Scan for the cell matching the given text and deliver its (x, y) coordinate at center. 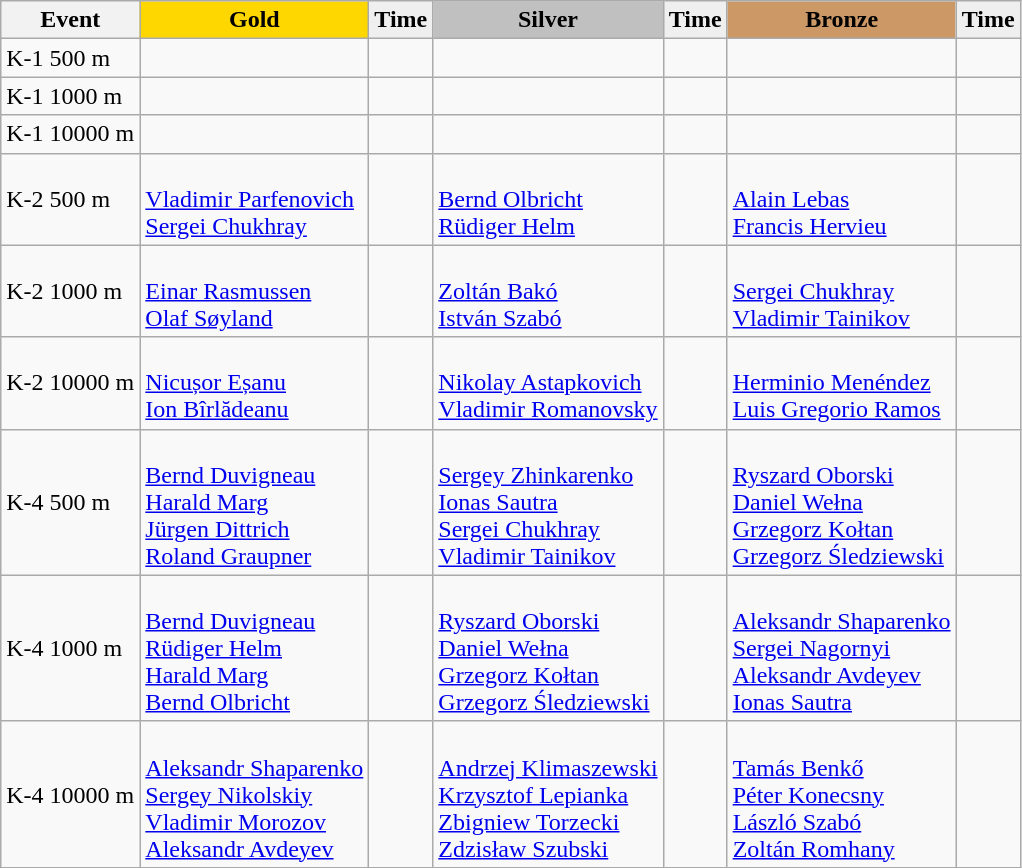
Bernd DuvigneauHarald MargJürgen DittrichRoland Graupner (254, 502)
Tamás BenkőPéter KonecsnyLászló SzabóZoltán Romhany (842, 794)
Herminio MenéndezLuis Gregorio Ramos (842, 383)
Einar RasmussenOlaf Søyland (254, 291)
Gold (254, 20)
K-1 500 m (70, 58)
Sergei ChukhrayVladimir Tainikov (842, 291)
Vladimir ParfenovichSergei Chukhray (254, 199)
Bernd DuvigneauRüdiger HelmHarald MargBernd Olbricht (254, 648)
Alain LebasFrancis Hervieu (842, 199)
Silver (548, 20)
K-4 10000 m (70, 794)
Zoltán BakóIstván Szabó (548, 291)
Event (70, 20)
K-2 1000 m (70, 291)
K-1 1000 m (70, 96)
Andrzej KlimaszewskiKrzysztof LepiankaZbigniew TorzeckiZdzisław Szubski (548, 794)
Nicușor EșanuIon Bîrlădeanu (254, 383)
Sergey ZhinkarenkoIonas SautraSergei ChukhrayVladimir Tainikov (548, 502)
Aleksandr ShaparenkoSergey NikolskiyVladimir MorozovAleksandr Avdeyev (254, 794)
K-4 500 m (70, 502)
K-1 10000 m (70, 134)
Aleksandr ShaparenkoSergei NagornyiAleksandr AvdeyevIonas Sautra (842, 648)
K-2 10000 m (70, 383)
K-2 500 m (70, 199)
K-4 1000 m (70, 648)
Nikolay AstapkovichVladimir Romanovsky (548, 383)
Bernd OlbrichtRüdiger Helm (548, 199)
Bronze (842, 20)
